Scan for the cell matching the given text and deliver its (X, Y) coordinate at center. 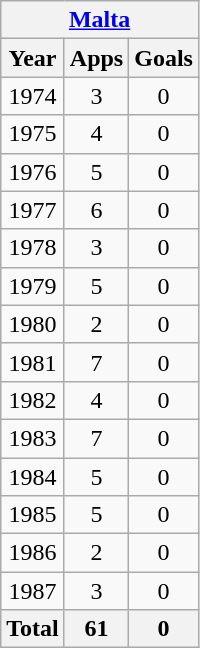
1986 (33, 553)
Year (33, 58)
Malta (100, 20)
1982 (33, 400)
1976 (33, 172)
1980 (33, 324)
1977 (33, 210)
Total (33, 629)
1984 (33, 477)
Apps (96, 58)
1987 (33, 591)
1975 (33, 134)
1974 (33, 96)
1981 (33, 362)
61 (96, 629)
Goals (164, 58)
1985 (33, 515)
6 (96, 210)
1978 (33, 248)
1979 (33, 286)
1983 (33, 438)
